Find where the given text appears and provide that cell's center as (X, Y) coordinate. 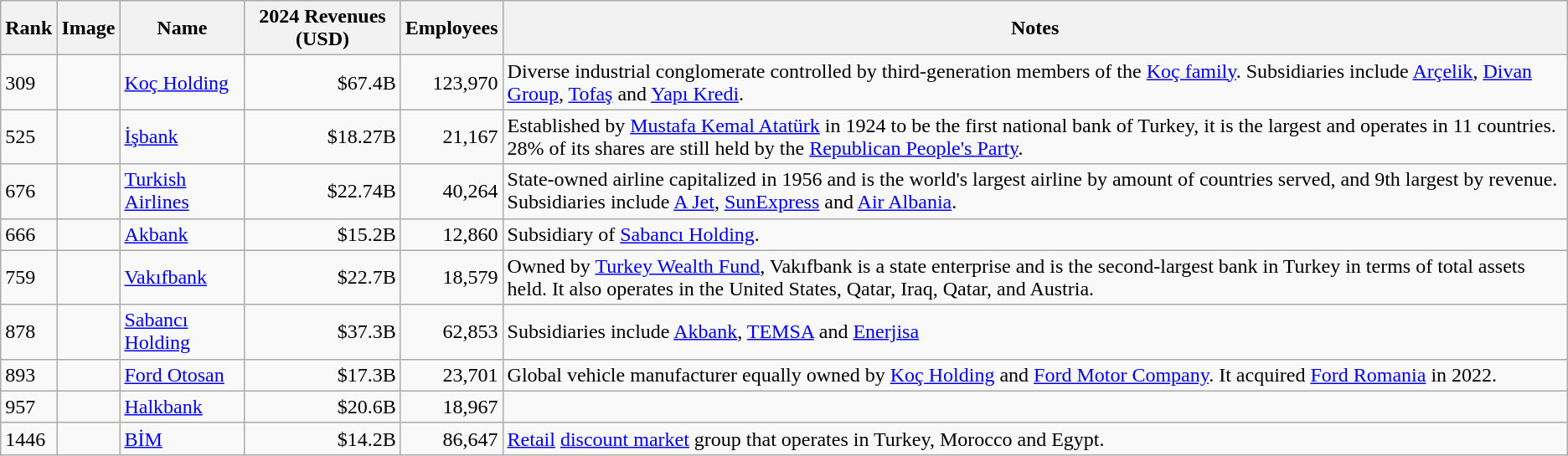
BİM (183, 438)
957 (28, 407)
878 (28, 331)
Sabancı Holding (183, 331)
Subsidiary of Sabancı Holding. (1035, 234)
Koç Holding (183, 82)
18,967 (451, 407)
21,167 (451, 137)
Rank (28, 28)
62,853 (451, 331)
$18.27B (323, 137)
Retail discount market group that operates in Turkey, Morocco and Egypt. (1035, 438)
Employees (451, 28)
86,647 (451, 438)
2024 Revenues (USD) (323, 28)
Name (183, 28)
$22.74B (323, 191)
893 (28, 375)
Turkish Airlines (183, 191)
309 (28, 82)
$22.7B (323, 278)
18,579 (451, 278)
Ford Otosan (183, 375)
123,970 (451, 82)
$20.6B (323, 407)
759 (28, 278)
525 (28, 137)
$14.2B (323, 438)
23,701 (451, 375)
$37.3B (323, 331)
Subsidiaries include Akbank, TEMSA and Enerjisa (1035, 331)
Vakıfbank (183, 278)
İşbank (183, 137)
Halkbank (183, 407)
Notes (1035, 28)
Global vehicle manufacturer equally owned by Koç Holding and Ford Motor Company. It acquired Ford Romania in 2022. (1035, 375)
$67.4B (323, 82)
40,264 (451, 191)
1446 (28, 438)
676 (28, 191)
$15.2B (323, 234)
666 (28, 234)
Akbank (183, 234)
Image (89, 28)
12,860 (451, 234)
$17.3B (323, 375)
